Locate the cell with the specified text and output its [X, Y] center coordinate. 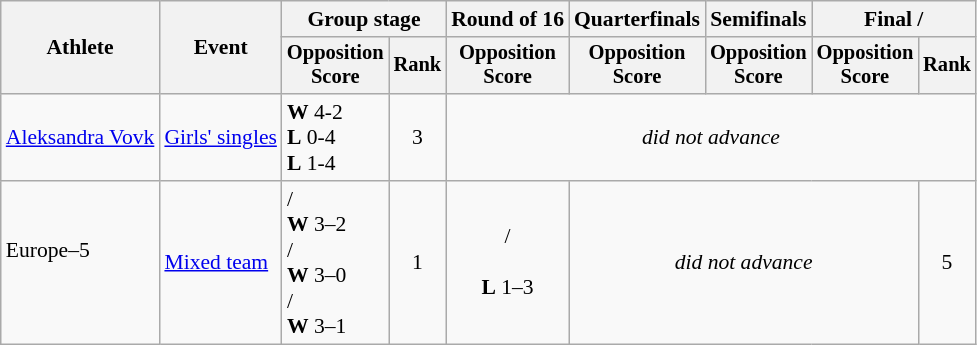
Semifinals [758, 19]
Aleksandra Vovk [80, 138]
3 [418, 138]
/ W 3–2 / W 3–0 / W 3–1 [336, 262]
1 [418, 262]
Round of 16 [508, 19]
Final / [894, 19]
Event [220, 48]
Group stage [364, 19]
Europe–5 [80, 262]
Quarterfinals [637, 19]
5 [947, 262]
Mixed team [220, 262]
/ L 1–3 [508, 262]
Athlete [80, 48]
Girls' singles [220, 138]
W 4-2 L 0-4 L 1-4 [336, 138]
